Capture the cell that displays the provided text and extract its [x, y] central coordinate. 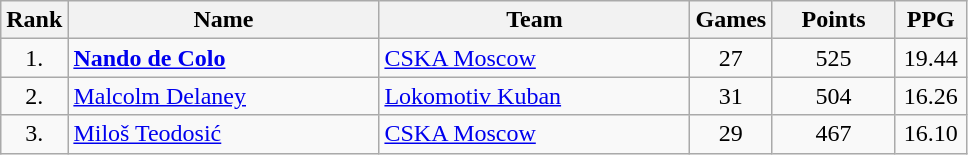
Rank [34, 20]
1. [34, 58]
Points [834, 20]
PPG [930, 20]
Malcolm Delaney [224, 96]
Name [224, 20]
27 [731, 58]
525 [834, 58]
2. [34, 96]
Games [731, 20]
Nando de Colo [224, 58]
Miloš Teodosić [224, 134]
16.10 [930, 134]
16.26 [930, 96]
Team [534, 20]
29 [731, 134]
31 [731, 96]
504 [834, 96]
3. [34, 134]
Lokomotiv Kuban [534, 96]
19.44 [930, 58]
467 [834, 134]
